Pinpoint the cell where the given text exists, returning its [X, Y] midpoint coordinate. 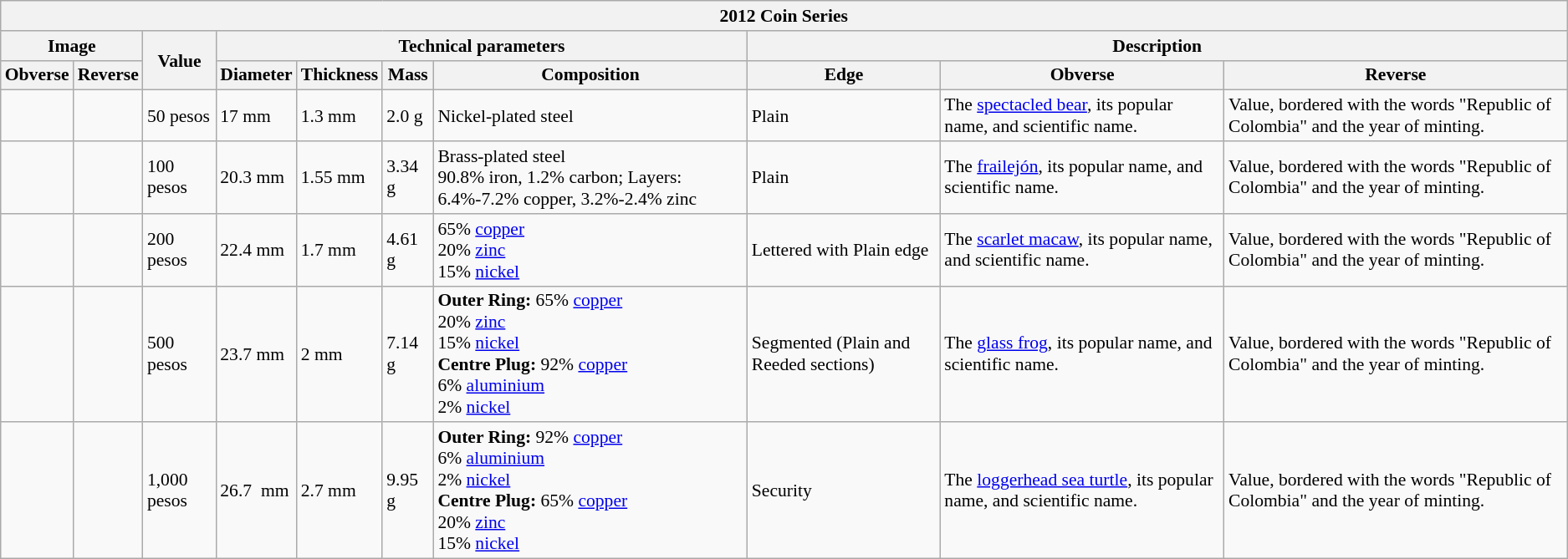
Nickel-plated steel [590, 115]
Composition [590, 75]
2.0 g [408, 115]
20.3 mm [256, 177]
Edge [844, 75]
The spectacled bear, its popular name, and scientific name. [1082, 115]
Lettered with Plain edge [844, 251]
50 pesos [179, 115]
Value [179, 60]
3.34 g [408, 177]
Image [72, 46]
9.95 g [408, 491]
The frailejón, its popular name, and scientific name. [1082, 177]
500 pesos [179, 354]
Technical parameters [482, 46]
Outer Ring: 65% copper20% zinc15% nickelCentre Plug: 92% copper6% aluminium2% nickel [590, 354]
The scarlet macaw, its popular name, and scientific name. [1082, 251]
100 pesos [179, 177]
1.3 mm [340, 115]
Thickness [340, 75]
7.14 g [408, 354]
Description [1157, 46]
26.7 mm [256, 491]
4.61 g [408, 251]
2 mm [340, 354]
Outer Ring: 92% copper6% aluminium2% nickelCentre Plug: 65% copper20% zinc15% nickel [590, 491]
Segmented (Plain and Reeded sections) [844, 354]
65% copper20% zinc15% nickel [590, 251]
Security [844, 491]
17 mm [256, 115]
Brass-plated steel90.8% iron, 1.2% carbon; Layers: 6.4%-7.2% copper, 3.2%-2.4% zinc [590, 177]
The glass frog, its popular name, and scientific name. [1082, 354]
2012 Coin Series [784, 16]
Mass [408, 75]
1,000 pesos [179, 491]
22.4 mm [256, 251]
1.7 mm [340, 251]
23.7 mm [256, 354]
Diameter [256, 75]
2.7 mm [340, 491]
The loggerhead sea turtle, its popular name, and scientific name. [1082, 491]
200 pesos [179, 251]
1.55 mm [340, 177]
